Output the (x, y) coordinate of the center of the cell containing the given text.  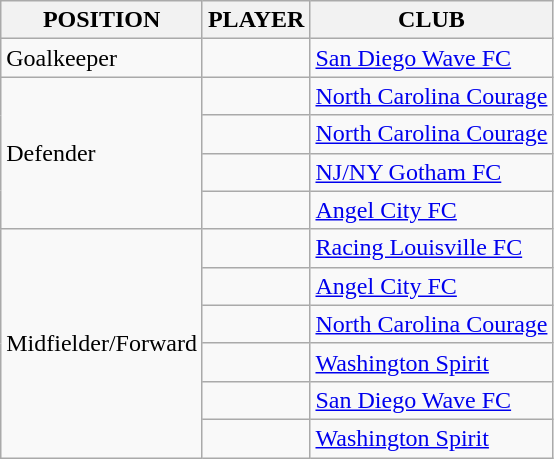
POSITION (102, 20)
NJ/NY Gotham FC (432, 172)
Racing Louisville FC (432, 248)
CLUB (432, 20)
Midfielder/Forward (102, 343)
Defender (102, 153)
Goalkeeper (102, 58)
PLAYER (256, 20)
